Find where the given text appears and provide that cell's center as [X, Y] coordinate. 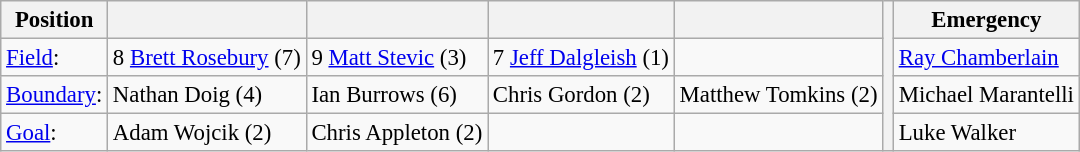
Nathan Doig (4) [208, 95]
Luke Walker [986, 133]
Position [54, 20]
Boundary: [54, 95]
Michael Marantelli [986, 95]
Matthew Tomkins (2) [778, 95]
8 Brett Rosebury (7) [208, 58]
Ian Burrows (6) [396, 95]
Goal: [54, 133]
Field: [54, 58]
Adam Wojcik (2) [208, 133]
Chris Appleton (2) [396, 133]
Emergency [986, 20]
9 Matt Stevic (3) [396, 58]
Ray Chamberlain [986, 58]
7 Jeff Dalgleish (1) [582, 58]
Chris Gordon (2) [582, 95]
